Return the [x, y] coordinate for the center point of the cell that contains the specified text.  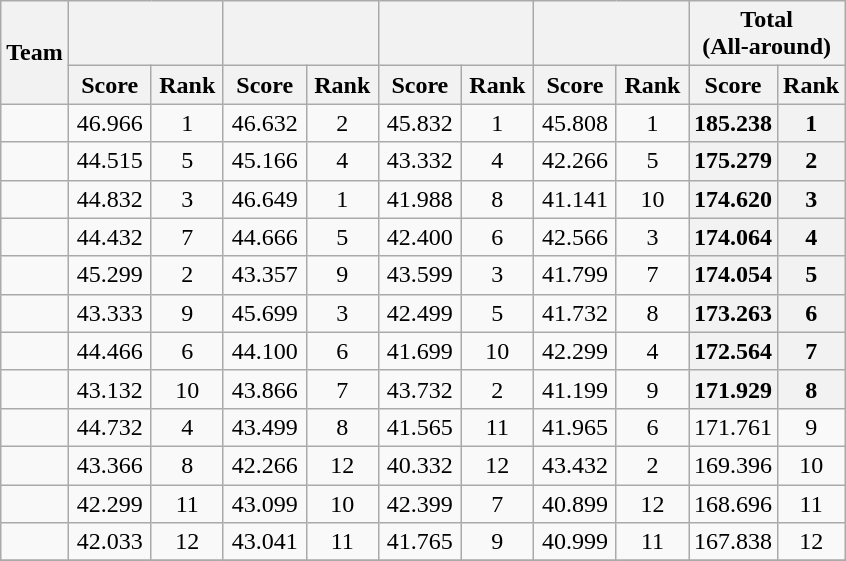
40.999 [574, 542]
43.357 [264, 275]
44.666 [264, 237]
43.499 [264, 427]
43.132 [110, 389]
41.965 [574, 427]
44.732 [110, 427]
175.279 [734, 161]
44.832 [110, 199]
169.396 [734, 465]
46.649 [264, 199]
Team [35, 52]
40.332 [420, 465]
43.732 [420, 389]
174.054 [734, 275]
41.699 [420, 351]
171.761 [734, 427]
167.838 [734, 542]
44.432 [110, 237]
43.041 [264, 542]
42.499 [420, 313]
174.620 [734, 199]
45.166 [264, 161]
42.400 [420, 237]
41.141 [574, 199]
43.366 [110, 465]
45.808 [574, 123]
43.866 [264, 389]
171.929 [734, 389]
41.765 [420, 542]
41.799 [574, 275]
42.033 [110, 542]
41.988 [420, 199]
44.515 [110, 161]
185.238 [734, 123]
45.699 [264, 313]
174.064 [734, 237]
172.564 [734, 351]
43.333 [110, 313]
43.432 [574, 465]
168.696 [734, 503]
42.566 [574, 237]
173.263 [734, 313]
41.732 [574, 313]
Total(All-around) [767, 34]
41.565 [420, 427]
45.299 [110, 275]
43.332 [420, 161]
43.099 [264, 503]
46.966 [110, 123]
41.199 [574, 389]
40.899 [574, 503]
42.399 [420, 503]
43.599 [420, 275]
46.632 [264, 123]
44.466 [110, 351]
44.100 [264, 351]
45.832 [420, 123]
